Scan for the cell matching the given text and deliver its (x, y) coordinate at center. 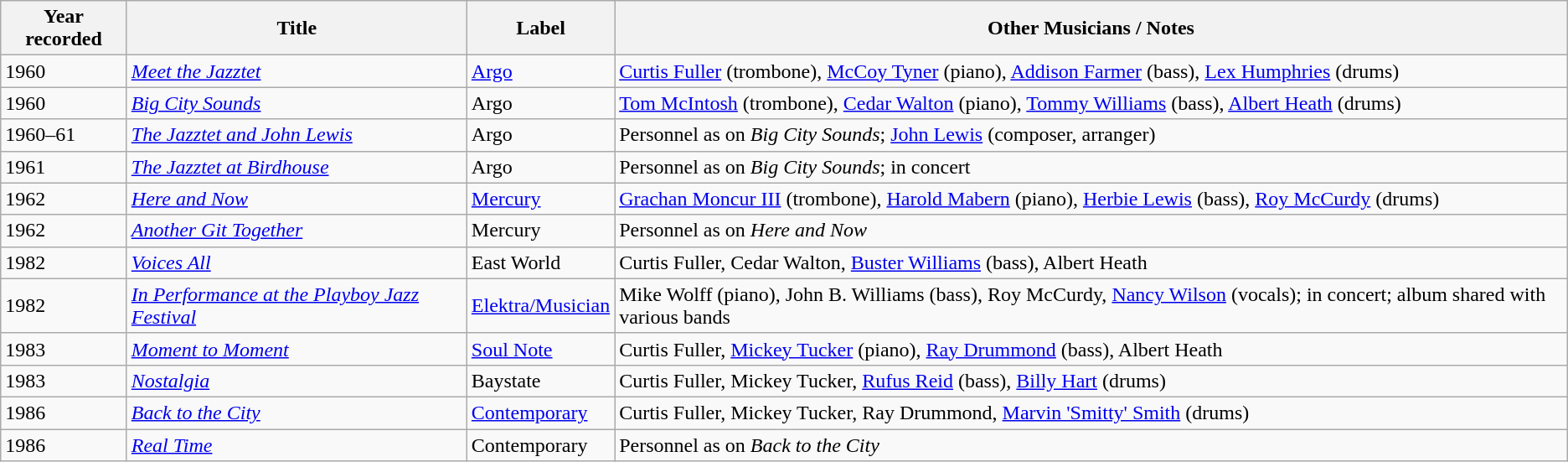
Curtis Fuller, Mickey Tucker, Rufus Reid (bass), Billy Hart (drums) (1091, 381)
The Jazztet and John Lewis (297, 135)
Personnel as on Big City Sounds; in concert (1091, 167)
1961 (64, 167)
Tom McIntosh (trombone), Cedar Walton (piano), Tommy Williams (bass), Albert Heath (drums) (1091, 103)
Title (297, 29)
Grachan Moncur III (trombone), Harold Mabern (piano), Herbie Lewis (bass), Roy McCurdy (drums) (1091, 199)
Soul Note (540, 349)
Personnel as on Here and Now (1091, 231)
Big City Sounds (297, 103)
Personnel as on Back to the City (1091, 445)
Voices All (297, 262)
Baystate (540, 381)
Personnel as on Big City Sounds; John Lewis (composer, arranger) (1091, 135)
1960–61 (64, 135)
In Performance at the Playboy Jazz Festival (297, 305)
Mike Wolff (piano), John B. Williams (bass), Roy McCurdy, Nancy Wilson (vocals); in concert; album shared with various bands (1091, 305)
Curtis Fuller, Cedar Walton, Buster Williams (bass), Albert Heath (1091, 262)
Another Git Together (297, 231)
Label (540, 29)
Moment to Moment (297, 349)
Elektra/Musician (540, 305)
Curtis Fuller, Mickey Tucker, Ray Drummond, Marvin 'Smitty' Smith (drums) (1091, 413)
East World (540, 262)
Here and Now (297, 199)
Real Time (297, 445)
Curtis Fuller (trombone), McCoy Tyner (piano), Addison Farmer (bass), Lex Humphries (drums) (1091, 71)
Meet the Jazztet (297, 71)
The Jazztet at Birdhouse (297, 167)
Back to the City (297, 413)
Curtis Fuller, Mickey Tucker (piano), Ray Drummond (bass), Albert Heath (1091, 349)
Nostalgia (297, 381)
Other Musicians / Notes (1091, 29)
Year recorded (64, 29)
